Return the (x, y) coordinate for the center point of the cell that contains the specified text.  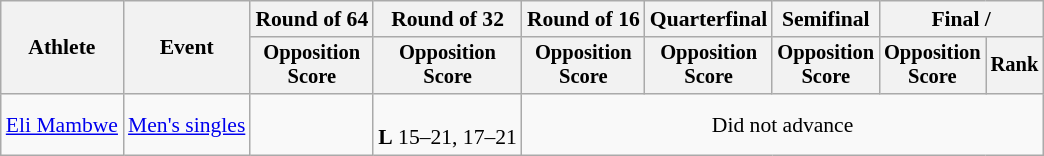
Round of 32 (448, 19)
Final / (961, 19)
L 15–21, 17–21 (448, 124)
Athlete (62, 48)
Men's singles (186, 124)
Event (186, 48)
Round of 16 (584, 19)
Semifinal (826, 19)
Round of 64 (312, 19)
Did not advance (782, 124)
Eli Mambwe (62, 124)
Rank (1015, 66)
Quarterfinal (709, 19)
